Capture the cell that displays the provided text and extract its (X, Y) central coordinate. 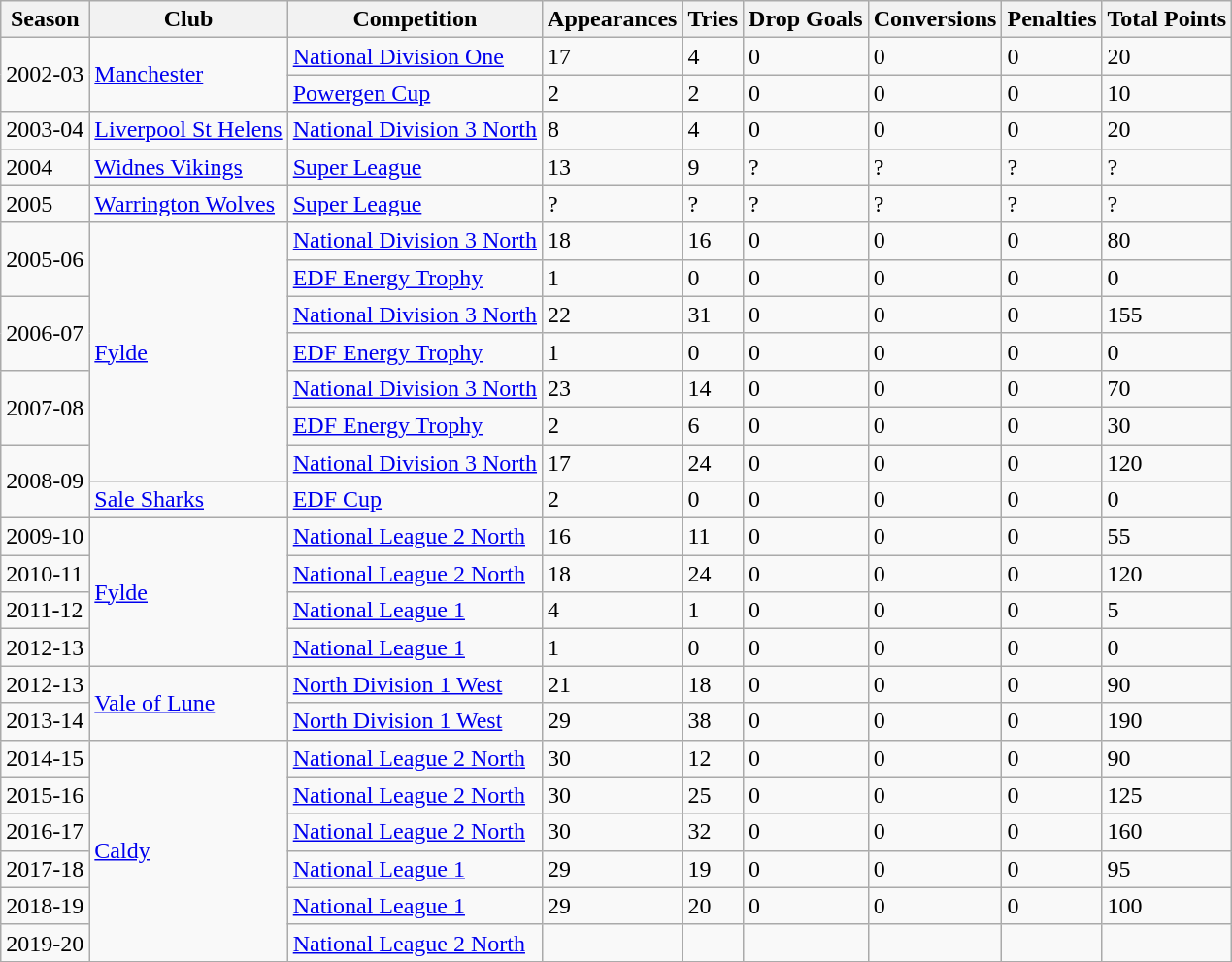
Club (188, 19)
2008-09 (45, 481)
13 (613, 167)
31 (713, 315)
2018-19 (45, 906)
Powergen Cup (415, 93)
100 (1167, 906)
Drop Goals (806, 19)
2003-04 (45, 130)
5 (1167, 611)
2005 (45, 204)
2014-15 (45, 758)
Total Points (1167, 19)
2009-10 (45, 537)
2007-08 (45, 407)
Sale Sharks (188, 500)
Liverpool St Helens (188, 130)
160 (1167, 832)
Caldy (188, 850)
2011-12 (45, 611)
22 (613, 315)
2016-17 (45, 832)
19 (713, 869)
70 (1167, 388)
National Division One (415, 56)
80 (1167, 241)
2013-14 (45, 721)
6 (713, 425)
190 (1167, 721)
Manchester (188, 75)
10 (1167, 93)
8 (613, 130)
Vale of Lune (188, 703)
2015-16 (45, 795)
125 (1167, 795)
Competition (415, 19)
11 (713, 537)
12 (713, 758)
55 (1167, 537)
2010-11 (45, 574)
155 (1167, 315)
25 (713, 795)
2006-07 (45, 333)
2005-06 (45, 259)
Conversions (935, 19)
23 (613, 388)
Season (45, 19)
2004 (45, 167)
Tries (713, 19)
32 (713, 832)
38 (713, 721)
9 (713, 167)
Widnes Vikings (188, 167)
Penalties (1052, 19)
95 (1167, 869)
Appearances (613, 19)
2002-03 (45, 75)
21 (613, 684)
EDF Cup (415, 500)
2017-18 (45, 869)
Warrington Wolves (188, 204)
2019-20 (45, 943)
14 (713, 388)
